Provide the [x, y] coordinate of the cell's center where the given text is located.  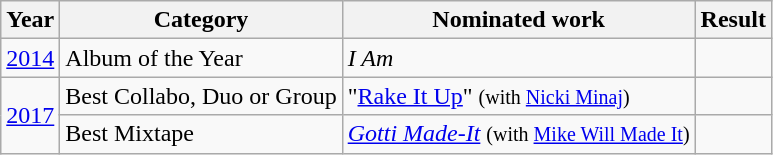
Nominated work [518, 20]
I Am [518, 58]
"Rake It Up" (with Nicki Minaj) [518, 96]
Album of the Year [201, 58]
Best Collabo, Duo or Group [201, 96]
Best Mixtape [201, 134]
2014 [30, 58]
Year [30, 20]
Gotti Made-It (with Mike Will Made It) [518, 134]
Category [201, 20]
Result [733, 20]
2017 [30, 115]
